Extract the [X, Y] coordinate from the center of the cell holding the provided text.  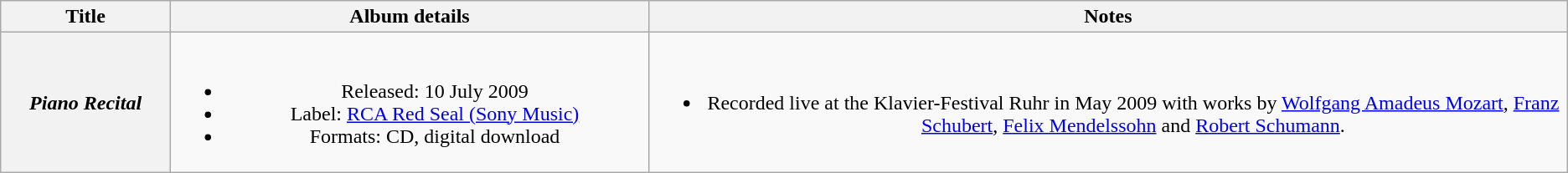
Piano Recital [85, 102]
Title [85, 17]
Album details [409, 17]
Released: 10 July 2009Label: RCA Red Seal (Sony Music)Formats: CD, digital download [409, 102]
Recorded live at the Klavier-Festival Ruhr in May 2009 with works by Wolfgang Amadeus Mozart, Franz Schubert, Felix Mendelssohn and Robert Schumann. [1109, 102]
Notes [1109, 17]
